Capture the cell that displays the provided text and extract its (X, Y) central coordinate. 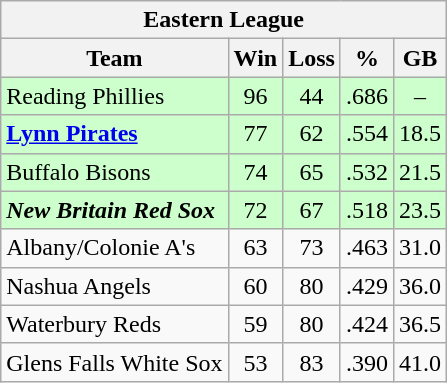
Team (114, 58)
Win (256, 58)
Reading Phillies (114, 96)
Glens Falls White Sox (114, 362)
.532 (366, 172)
36.0 (420, 286)
.686 (366, 96)
.463 (366, 248)
Buffalo Bisons (114, 172)
31.0 (420, 248)
% (366, 58)
GB (420, 58)
Lynn Pirates (114, 134)
.390 (366, 362)
.518 (366, 210)
Nashua Angels (114, 286)
77 (256, 134)
21.5 (420, 172)
96 (256, 96)
53 (256, 362)
Albany/Colonie A's (114, 248)
63 (256, 248)
New Britain Red Sox (114, 210)
67 (312, 210)
72 (256, 210)
.424 (366, 324)
– (420, 96)
23.5 (420, 210)
60 (256, 286)
74 (256, 172)
18.5 (420, 134)
.429 (366, 286)
41.0 (420, 362)
.554 (366, 134)
Loss (312, 58)
Waterbury Reds (114, 324)
59 (256, 324)
73 (312, 248)
62 (312, 134)
44 (312, 96)
36.5 (420, 324)
65 (312, 172)
83 (312, 362)
Eastern League (224, 20)
